From the cell containing the given text, extract its center point as (X, Y) coordinate. 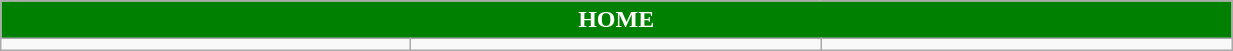
HOME (616, 20)
